Capture the cell that displays the provided text and extract its (X, Y) central coordinate. 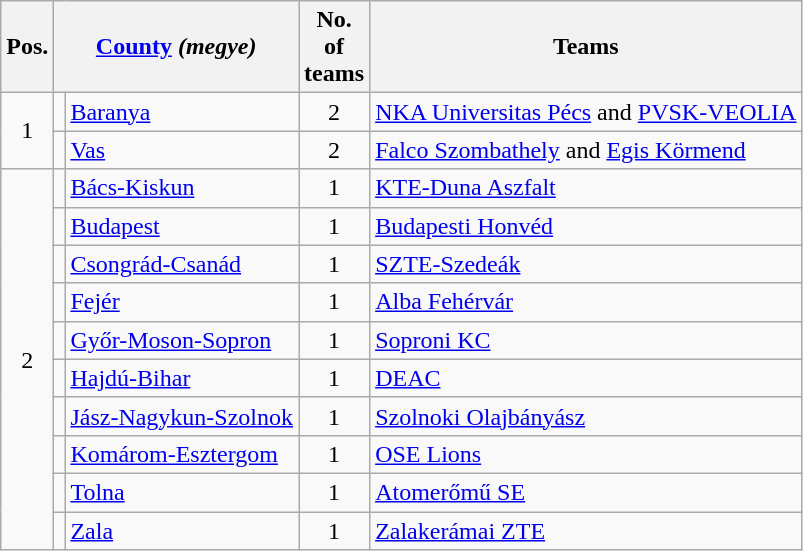
Bács-Kiskun (182, 188)
KTE-Duna Aszfalt (586, 188)
Soproni KC (586, 340)
Zala (182, 531)
Pos. (28, 47)
DEAC (586, 378)
Hajdú-Bihar (182, 378)
Teams (586, 47)
Alba Fehérvár (586, 302)
SZTE-Szedeák (586, 264)
Falco Szombathely and Egis Körmend (586, 150)
County (megye) (176, 47)
Zalakerámai ZTE (586, 531)
NKA Universitas Pécs and PVSK-VEOLIA (586, 112)
Tolna (182, 492)
No. of teams (334, 47)
Jász-Nagykun-Szolnok (182, 416)
Győr-Moson-Sopron (182, 340)
Komárom-Esztergom (182, 454)
Budapesti Honvéd (586, 226)
Fejér (182, 302)
Csongrád-Csanád (182, 264)
OSE Lions (586, 454)
Atomerőmű SE (586, 492)
Vas (182, 150)
Baranya (182, 112)
Szolnoki Olajbányász (586, 416)
Budapest (182, 226)
